Find where the given text appears and provide that cell's center as [x, y] coordinate. 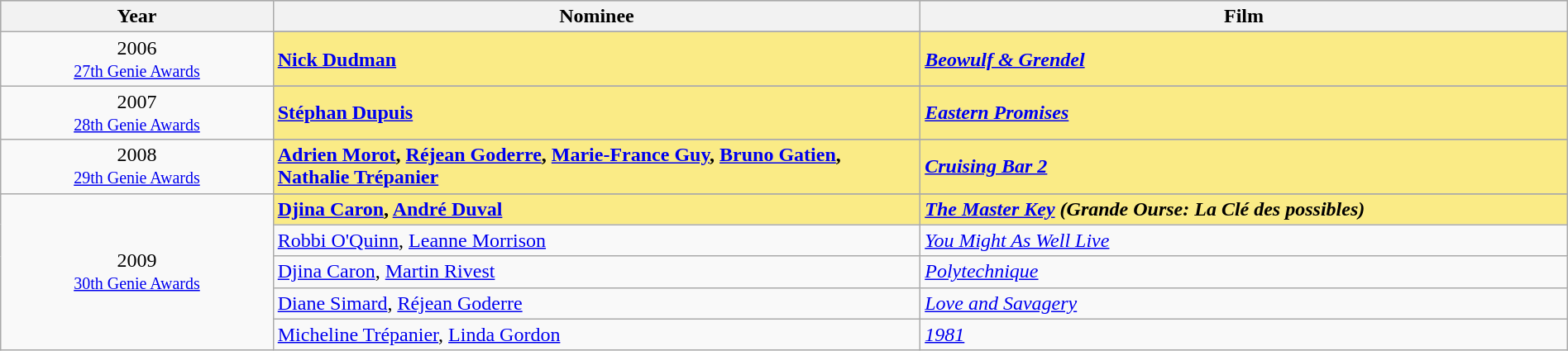
Djina Caron, André Duval [597, 209]
Nominee [597, 17]
The Master Key (Grande Ourse: La Clé des possibles) [1244, 209]
Djina Caron, Martin Rivest [597, 272]
2008 29th Genie Awards [137, 167]
Polytechnique [1244, 272]
1981 [1244, 334]
You Might As Well Live [1244, 240]
2007 28th Genie Awards [137, 112]
Stéphan Dupuis [597, 112]
Nick Dudman [597, 59]
Cruising Bar 2 [1244, 167]
Adrien Morot, Réjean Goderre, Marie-France Guy, Bruno Gatien, Nathalie Trépanier [597, 167]
Film [1244, 17]
Diane Simard, Réjean Goderre [597, 303]
2009 30th Genie Awards [137, 272]
Love and Savagery [1244, 303]
Robbi O'Quinn, Leanne Morrison [597, 240]
Eastern Promises [1244, 112]
Micheline Trépanier, Linda Gordon [597, 334]
Year [137, 17]
2006 27th Genie Awards [137, 59]
Beowulf & Grendel [1244, 59]
